For the text-containing cell, return its midpoint in [X, Y] coordinate format. 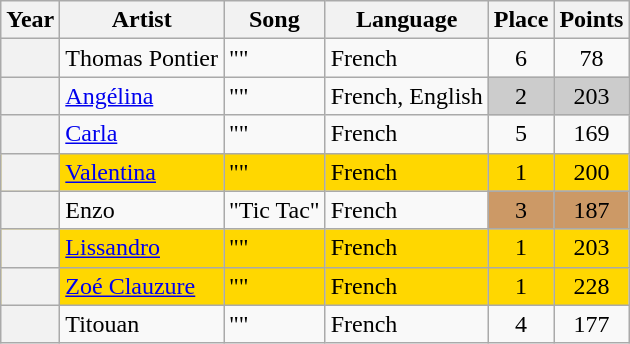
Zoé Clauzure [142, 286]
228 [592, 286]
French, English [406, 96]
Song [275, 20]
Artist [142, 20]
Angélina [142, 96]
Place [521, 20]
Lissandro [142, 248]
Carla [142, 134]
6 [521, 58]
Points [592, 20]
Enzo [142, 210]
Valentina [142, 172]
Year [30, 20]
169 [592, 134]
3 [521, 210]
5 [521, 134]
2 [521, 96]
Language [406, 20]
Thomas Pontier [142, 58]
78 [592, 58]
Titouan [142, 324]
177 [592, 324]
187 [592, 210]
4 [521, 324]
200 [592, 172]
"Tic Tac" [275, 210]
